Extract the [x, y] coordinate from the center of the cell holding the provided text.  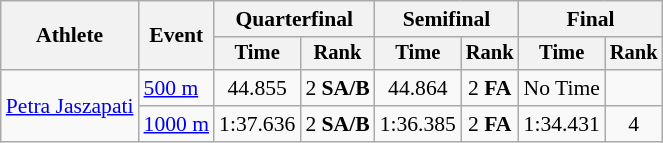
1:36.385 [418, 124]
Athlete [70, 36]
1000 m [176, 124]
4 [634, 124]
Quarterfinal [294, 19]
Petra Jaszapati [70, 106]
44.864 [418, 88]
1:34.431 [562, 124]
500 m [176, 88]
Final [591, 19]
1:37.636 [257, 124]
Event [176, 36]
No Time [562, 88]
44.855 [257, 88]
Semifinal [447, 19]
